Provide the [x, y] coordinate of the cell's center where the given text is located.  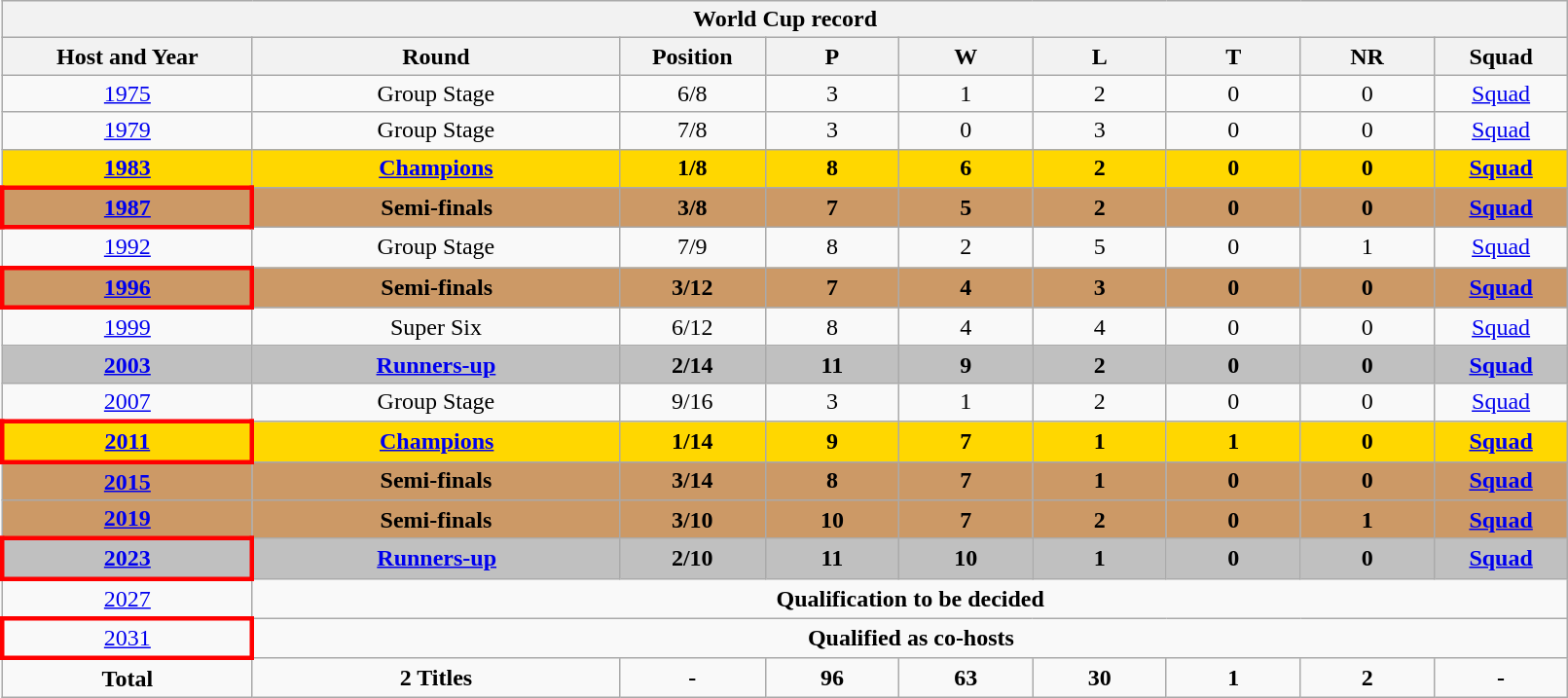
6/12 [692, 327]
1987 [127, 208]
3/10 [692, 520]
1975 [127, 93]
2031 [127, 639]
Host and Year [127, 56]
30 [1100, 678]
7/8 [692, 130]
L [1100, 56]
World Cup record [784, 19]
Total [127, 678]
6 [966, 168]
1979 [127, 130]
1/8 [692, 168]
2011 [127, 442]
1999 [127, 327]
7/9 [692, 247]
1992 [127, 247]
63 [966, 678]
1996 [127, 288]
2019 [127, 520]
2027 [127, 598]
1983 [127, 168]
2 Titles [436, 678]
P [831, 56]
2015 [127, 481]
9/16 [692, 402]
W [966, 56]
NR [1367, 56]
96 [831, 678]
3/12 [692, 288]
Qualified as co-hosts [909, 639]
Qualification to be decided [909, 598]
T [1232, 56]
6/8 [692, 93]
Super Six [436, 327]
3/14 [692, 481]
3/8 [692, 208]
2/14 [692, 364]
1/14 [692, 442]
2003 [127, 364]
Round [436, 56]
Position [692, 56]
2/10 [692, 559]
2007 [127, 402]
2023 [127, 559]
